Extract the [X, Y] coordinate from the center of the cell holding the provided text.  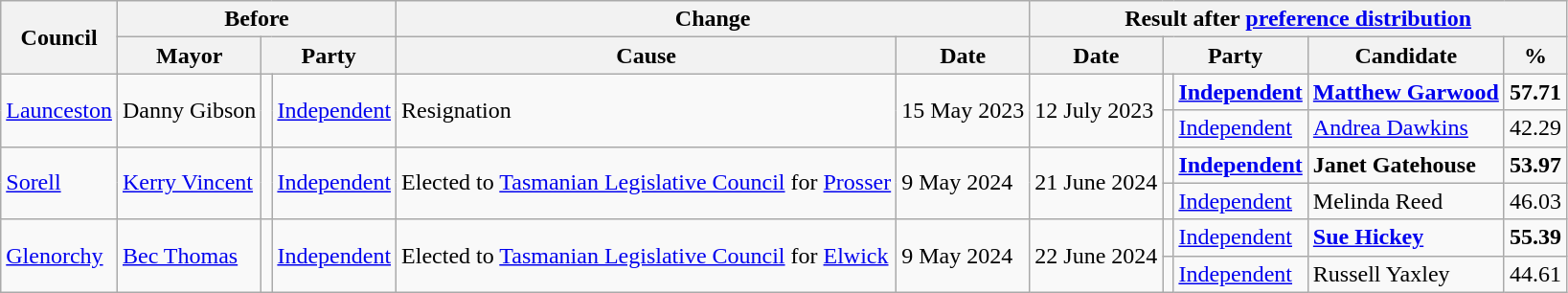
Sue Hickey [1406, 237]
Candidate [1406, 56]
44.61 [1534, 274]
Kerry Vincent [189, 183]
55.39 [1534, 237]
Cause [647, 56]
Council [59, 37]
12 July 2023 [1096, 110]
Matthew Garwood [1406, 92]
53.97 [1534, 165]
22 June 2024 [1096, 256]
% [1534, 56]
42.29 [1534, 128]
Before [257, 19]
Mayor [189, 56]
Elected to Tasmanian Legislative Council for Elwick [647, 256]
46.03 [1534, 201]
Bec Thomas [189, 256]
Danny Gibson [189, 110]
Result after preference distribution [1299, 19]
Andrea Dawkins [1406, 128]
Janet Gatehouse [1406, 165]
Resignation [647, 110]
Sorell [59, 183]
Glenorchy [59, 256]
21 June 2024 [1096, 183]
Change [713, 19]
15 May 2023 [964, 110]
Melinda Reed [1406, 201]
Launceston [59, 110]
57.71 [1534, 92]
Russell Yaxley [1406, 274]
Elected to Tasmanian Legislative Council for Prosser [647, 183]
